Provide the [X, Y] coordinate of the cell's center where the given text is located.  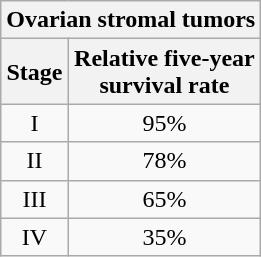
I [34, 123]
IV [34, 237]
35% [164, 237]
95% [164, 123]
III [34, 199]
II [34, 161]
Stage [34, 72]
Ovarian stromal tumors [131, 20]
78% [164, 161]
Relative five-yearsurvival rate [164, 72]
65% [164, 199]
